Determine the (X, Y) coordinate at the center of the cell enclosing the given text.  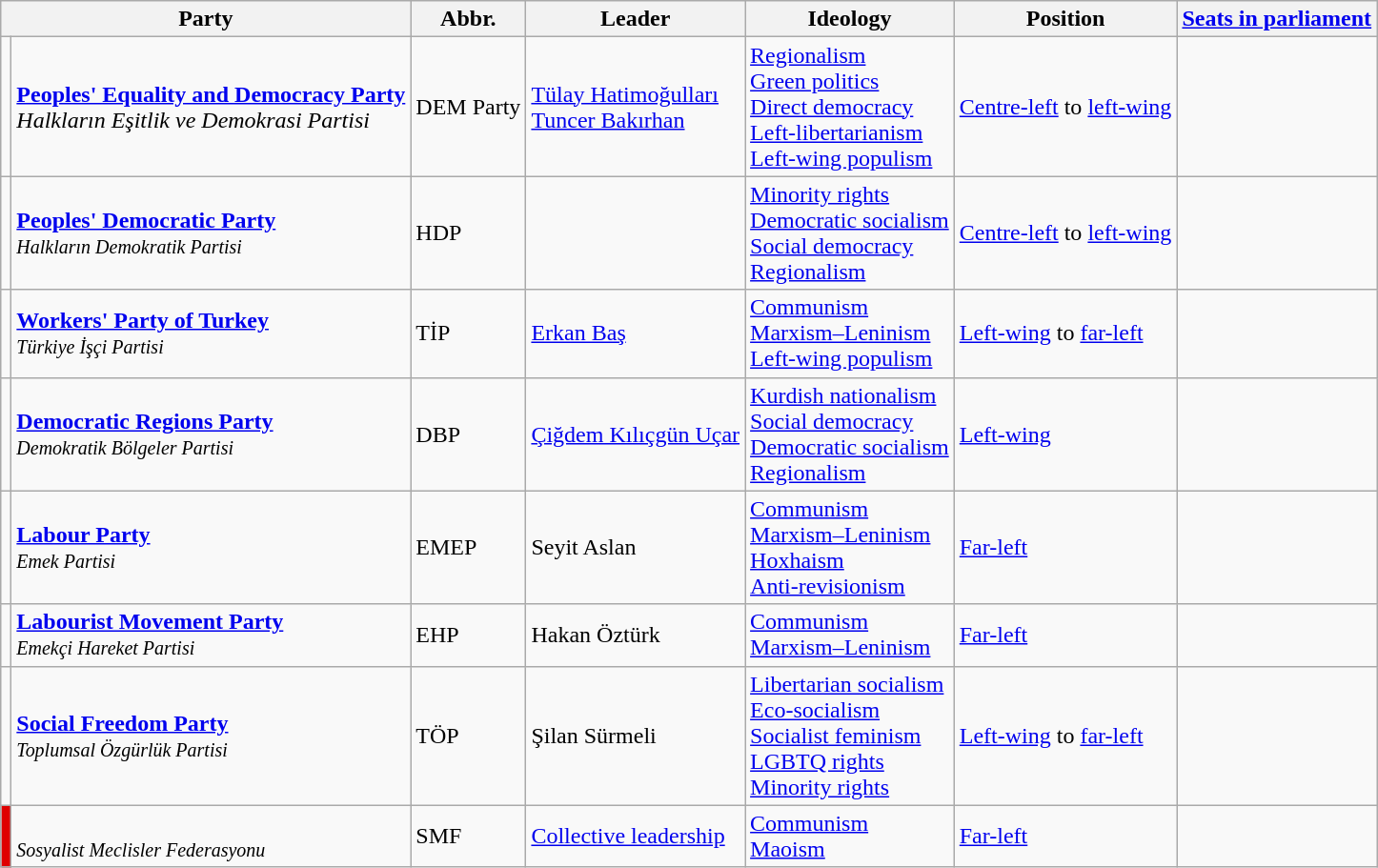
RegionalismGreen politicsDirect democracyLeft-libertarianismLeft-wing populism (850, 107)
EHP (469, 635)
DBP (469, 434)
Peoples' Equality and Democracy PartyHalkların Eşitlik ve Demokrasi Partisi (212, 107)
TİP (469, 333)
Kurdish nationalismSocial democracyDemocratic socialismRegionalism (850, 434)
Social Freedom PartyToplumsal Özgürlük Partisi (212, 736)
SMF (469, 837)
Çiğdem Kılıçgün Uçar (636, 434)
Left-wing (1065, 434)
Labour PartyEmek Partisi (212, 547)
Erkan Baş (636, 333)
HDP (469, 232)
EMEP (469, 547)
CommunismMarxism–LeninismLeft-wing populism (850, 333)
Workers' Party of TurkeyTürkiye İşçi Partisi (212, 333)
Peoples' Democratic PartyHalkların Demokratik Partisi (212, 232)
Seats in parliament (1277, 19)
Minority rightsDemocratic socialismSocial democracyRegionalism (850, 232)
Position (1065, 19)
Hakan Öztürk (636, 635)
CommunismMarxism–Leninism (850, 635)
Ideology (850, 19)
Party (206, 19)
Tülay HatimoğullarıTuncer Bakırhan (636, 107)
Leader (636, 19)
TÖP (469, 736)
CommunismMarxism–LeninismHoxhaismAnti-revisionism (850, 547)
DEM Party (469, 107)
Şilan Sürmeli (636, 736)
Libertarian socialismEco-socialismSocialist feminismLGBTQ rightsMinority rights (850, 736)
Sosyalist Meclisler Federasyonu (212, 837)
Democratic Regions PartyDemokratik Bölgeler Partisi (212, 434)
Abbr. (469, 19)
CommunismMaoism (850, 837)
Seyit Aslan (636, 547)
Collective leadership (636, 837)
Labourist Movement PartyEmekçi Hareket Partisi (212, 635)
